From the cell containing the given text, extract its center point as (x, y) coordinate. 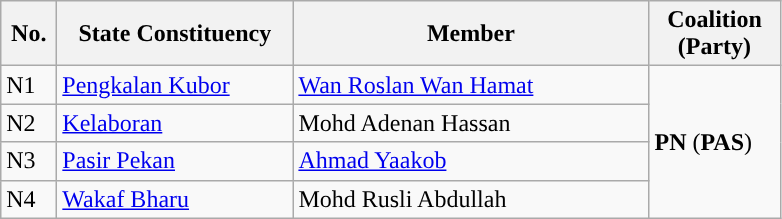
Pengkalan Kubor (175, 85)
Kelaboran (175, 123)
N4 (29, 199)
Ahmad Yaakob (471, 161)
Mohd Rusli Abdullah (471, 199)
Coalition (Party) (714, 34)
Member (471, 34)
N1 (29, 85)
Pasir Pekan (175, 161)
PN (PAS) (714, 142)
Wan Roslan Wan Hamat (471, 85)
N2 (29, 123)
Mohd Adenan Hassan (471, 123)
State Constituency (175, 34)
N3 (29, 161)
Wakaf Bharu (175, 199)
No. (29, 34)
